Return the [x, y] coordinate for the center point of the cell that contains the specified text.  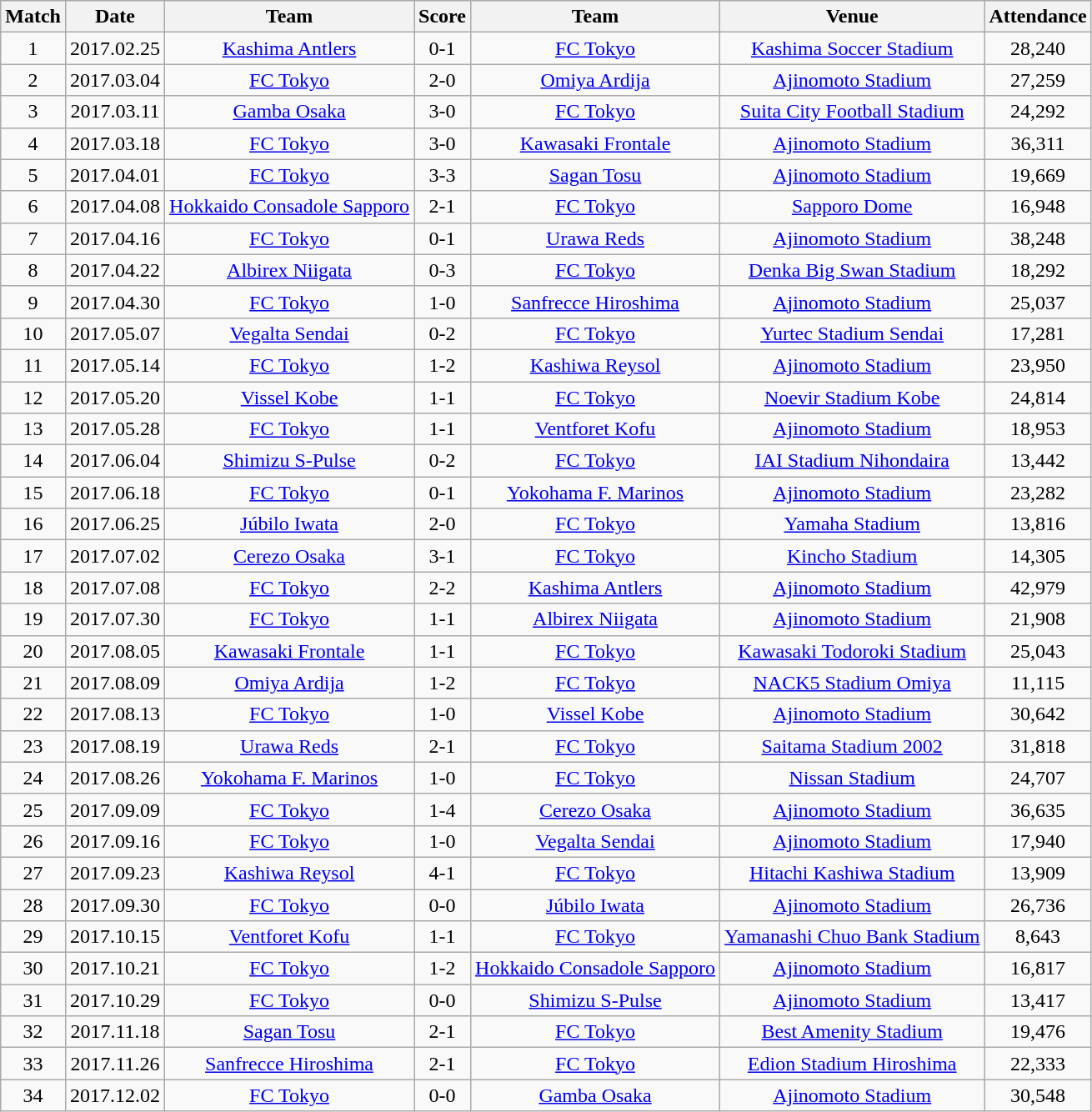
8,643 [1038, 937]
38,248 [1038, 238]
5 [33, 175]
18 [33, 588]
Denka Big Swan Stadium [852, 270]
29 [33, 937]
30 [33, 969]
2017.12.02 [115, 1095]
3-1 [443, 556]
2017.10.29 [115, 1000]
Venue [852, 17]
24,707 [1038, 778]
20 [33, 651]
2017.08.13 [115, 714]
2017.09.23 [115, 873]
2017.07.08 [115, 588]
13 [33, 429]
36,311 [1038, 143]
14,305 [1038, 556]
26 [33, 841]
28,240 [1038, 48]
25,037 [1038, 302]
21,908 [1038, 619]
2017.04.01 [115, 175]
Yamaha Stadium [852, 524]
2017.08.09 [115, 683]
2017.09.30 [115, 904]
3 [33, 112]
2017.08.19 [115, 746]
30,548 [1038, 1095]
25 [33, 809]
25,043 [1038, 651]
2017.04.08 [115, 207]
2017.05.20 [115, 398]
Kincho Stadium [852, 556]
24,814 [1038, 398]
2017.04.22 [115, 270]
10 [33, 333]
11 [33, 365]
2017.03.11 [115, 112]
32 [33, 1032]
17,281 [1038, 333]
0-3 [443, 270]
23,950 [1038, 365]
2017.11.18 [115, 1032]
24,292 [1038, 112]
22 [33, 714]
2017.07.30 [115, 619]
2017.03.04 [115, 80]
28 [33, 904]
2017.09.16 [115, 841]
22,333 [1038, 1064]
34 [33, 1095]
NACK5 Stadium Omiya [852, 683]
21 [33, 683]
4-1 [443, 873]
2017.10.21 [115, 969]
9 [33, 302]
2017.05.28 [115, 429]
18,292 [1038, 270]
19 [33, 619]
30,642 [1038, 714]
17,940 [1038, 841]
Sapporo Dome [852, 207]
36,635 [1038, 809]
16,817 [1038, 969]
2017.09.09 [115, 809]
15 [33, 493]
2017.08.05 [115, 651]
Kawasaki Todoroki Stadium [852, 651]
Date [115, 17]
23 [33, 746]
Match [33, 17]
27 [33, 873]
2-2 [443, 588]
2017.06.04 [115, 461]
Hitachi Kashiwa Stadium [852, 873]
Best Amenity Stadium [852, 1032]
IAI Stadium Nihondaira [852, 461]
Yamanashi Chuo Bank Stadium [852, 937]
31,818 [1038, 746]
1-4 [443, 809]
Yurtec Stadium Sendai [852, 333]
Edion Stadium Hiroshima [852, 1064]
2017.06.25 [115, 524]
Nissan Stadium [852, 778]
16,948 [1038, 207]
Noevir Stadium Kobe [852, 398]
2017.04.30 [115, 302]
1 [33, 48]
16 [33, 524]
24 [33, 778]
2017.10.15 [115, 937]
26,736 [1038, 904]
11,115 [1038, 683]
19,476 [1038, 1032]
Suita City Football Stadium [852, 112]
2017.05.07 [115, 333]
23,282 [1038, 493]
Kashima Soccer Stadium [852, 48]
Score [443, 17]
2017.07.02 [115, 556]
13,816 [1038, 524]
42,979 [1038, 588]
2017.05.14 [115, 365]
13,909 [1038, 873]
8 [33, 270]
2017.03.18 [115, 143]
2017.02.25 [115, 48]
13,442 [1038, 461]
3-3 [443, 175]
19,669 [1038, 175]
2017.04.16 [115, 238]
12 [33, 398]
2017.11.26 [115, 1064]
Attendance [1038, 17]
27,259 [1038, 80]
7 [33, 238]
4 [33, 143]
Saitama Stadium 2002 [852, 746]
2 [33, 80]
18,953 [1038, 429]
14 [33, 461]
13,417 [1038, 1000]
2017.06.18 [115, 493]
2017.08.26 [115, 778]
6 [33, 207]
31 [33, 1000]
17 [33, 556]
33 [33, 1064]
